Locate the cell with the specified text and output its [X, Y] center coordinate. 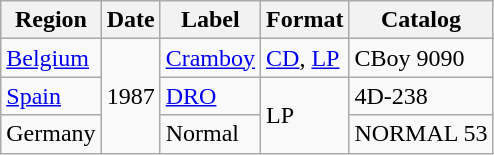
Cramboy [210, 58]
Date [130, 20]
LP [305, 115]
Format [305, 20]
DRO [210, 96]
Catalog [421, 20]
Belgium [51, 58]
Label [210, 20]
1987 [130, 96]
Spain [51, 96]
Normal [210, 134]
CBoy 9090 [421, 58]
Germany [51, 134]
4D-238 [421, 96]
Region [51, 20]
CD, LP [305, 58]
NORMAL 53 [421, 134]
